For the text-containing cell, return its midpoint in (x, y) coordinate format. 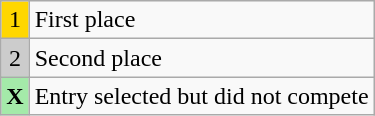
Entry selected but did not compete (202, 96)
X (15, 96)
Second place (202, 58)
2 (15, 58)
1 (15, 20)
First place (202, 20)
